Determine the [X, Y] coordinate at the center of the cell enclosing the given text.  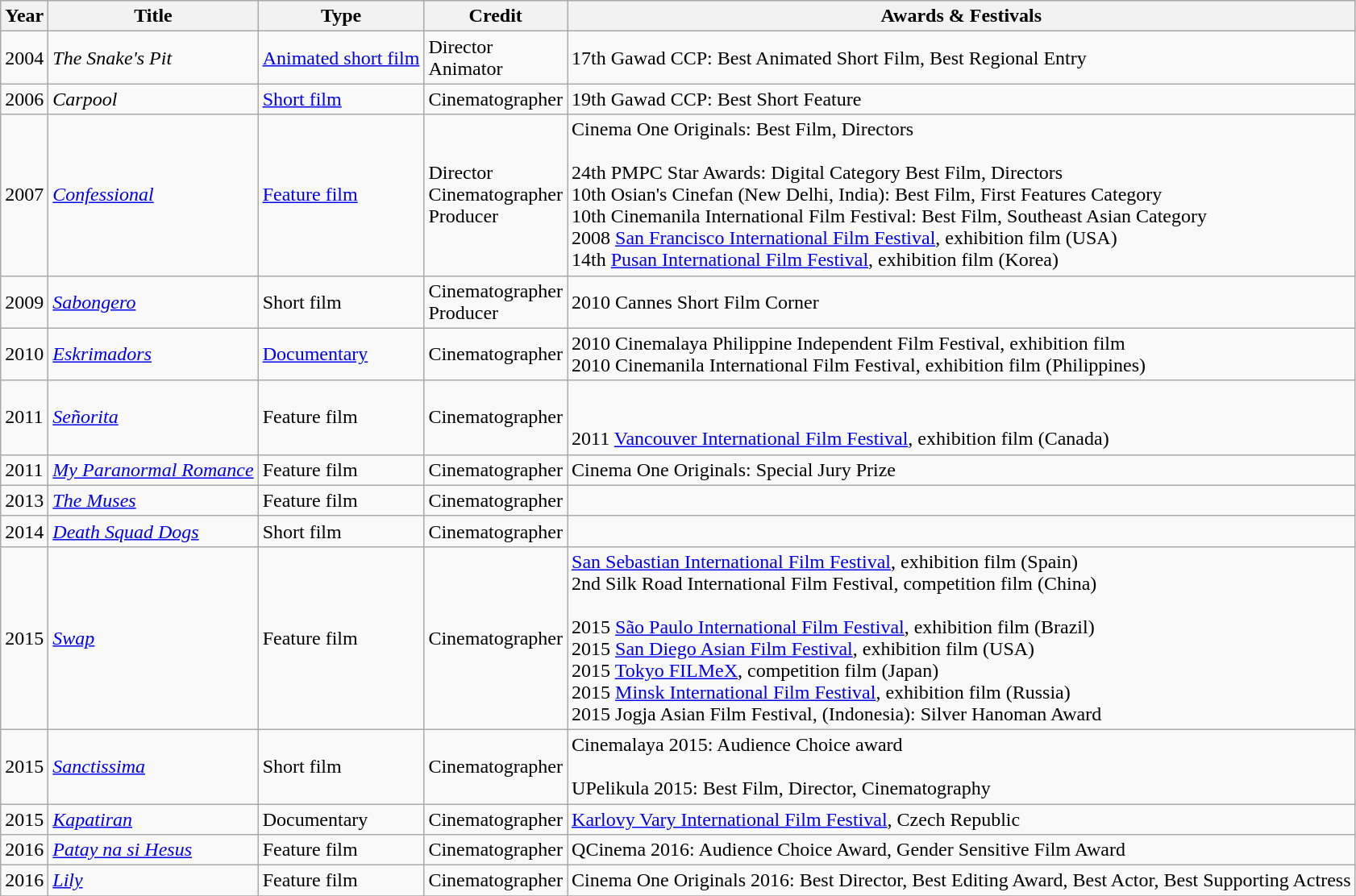
2006 [24, 99]
DirectorAnimator [496, 58]
19th Gawad CCP: Best Short Feature [961, 99]
Carpool [153, 99]
Year [24, 16]
Sabongero [153, 301]
Cinematographer Producer [496, 301]
Señorita [153, 417]
Credit [496, 16]
2014 [24, 531]
Cinema One Originals: Special Jury Prize [961, 470]
Title [153, 16]
2010 Cinemalaya Philippine Independent Film Festival, exhibition film2010 Cinemanila International Film Festival, exhibition film (Philippines) [961, 355]
17th Gawad CCP: Best Animated Short Film, Best Regional Entry [961, 58]
Patay na si Hesus [153, 850]
Type [341, 16]
Kapatiran [153, 819]
2007 [24, 195]
2009 [24, 301]
2013 [24, 500]
2010 [24, 355]
Sanctissima [153, 766]
2010 Cannes Short Film Corner [961, 301]
Confessional [153, 195]
The Snake's Pit [153, 58]
Lily [153, 881]
The Muses [153, 500]
QCinema 2016: Audience Choice Award, Gender Sensitive Film Award [961, 850]
Swap [153, 638]
2011 Vancouver International Film Festival, exhibition film (Canada) [961, 417]
Death Squad Dogs [153, 531]
Cinemalaya 2015: Audience Choice awardUPelikula 2015: Best Film, Director, Cinematography [961, 766]
Karlovy Vary International Film Festival, Czech Republic [961, 819]
Eskrimadors [153, 355]
Awards & Festivals [961, 16]
Animated short film [341, 58]
2004 [24, 58]
Director Cinematographer Producer [496, 195]
Cinema One Originals 2016: Best Director, Best Editing Award, Best Actor, Best Supporting Actress [961, 881]
My Paranormal Romance [153, 470]
